For the text-containing cell, return its midpoint in (x, y) coordinate format. 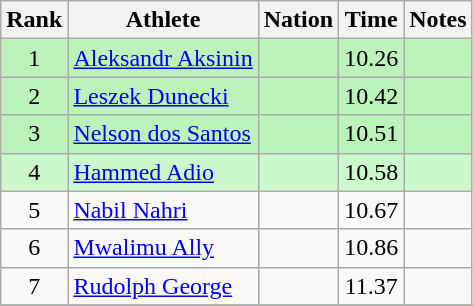
2 (34, 96)
10.51 (372, 134)
Rudolph George (163, 286)
Aleksandr Aksinin (163, 58)
6 (34, 248)
10.42 (372, 96)
1 (34, 58)
10.86 (372, 248)
Nabil Nahri (163, 210)
7 (34, 286)
Nelson dos Santos (163, 134)
Notes (438, 20)
11.37 (372, 286)
Nation (298, 20)
Rank (34, 20)
Hammed Adio (163, 172)
10.58 (372, 172)
5 (34, 210)
Athlete (163, 20)
Mwalimu Ally (163, 248)
3 (34, 134)
Leszek Dunecki (163, 96)
10.26 (372, 58)
10.67 (372, 210)
4 (34, 172)
Time (372, 20)
